Return the (X, Y) coordinate for the center point of the cell that contains the specified text.  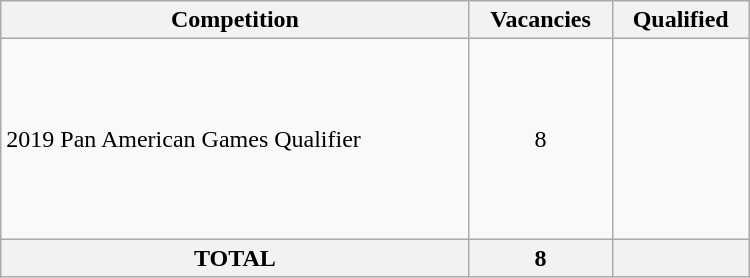
Qualified (680, 20)
2019 Pan American Games Qualifier (235, 139)
Competition (235, 20)
Vacancies (540, 20)
TOTAL (235, 258)
